Determine the [X, Y] coordinate at the center of the cell enclosing the given text.  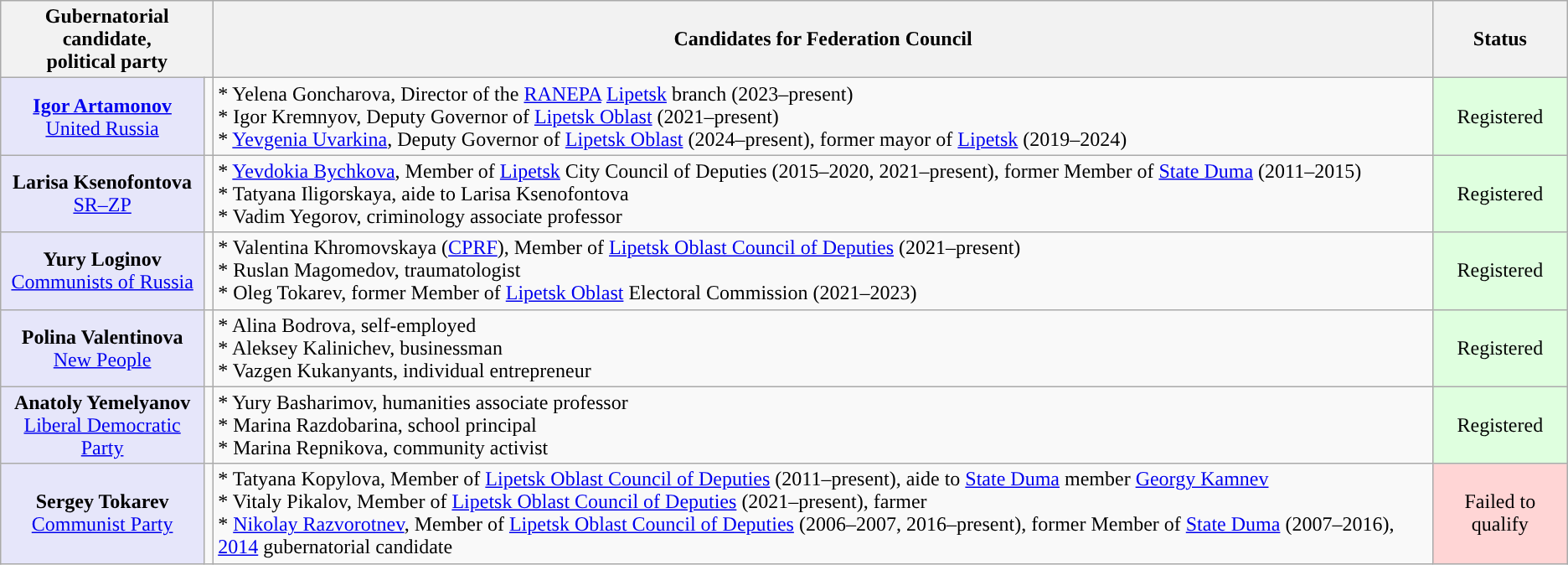
Larisa KsenofontovaSR–ZP [102, 194]
Sergey TokarevCommunist Party [102, 513]
Failed to qualify [1499, 513]
Yury LoginovCommunists of Russia [102, 271]
Candidates for Federation Council [823, 39]
Status [1499, 39]
* Yury Basharimov, humanities associate professor* Marina Razdobarina, school principal* Marina Repnikova, community activist [823, 425]
Polina ValentinovaNew People [102, 348]
Gubernatorial candidate,political party [107, 39]
Anatoly YemelyanovLiberal Democratic Party [102, 425]
* Alina Bodrova, self-employed* Aleksey Kalinichev, businessman* Vazgen Kukanyants, individual entrepreneur [823, 348]
Igor ArtamonovUnited Russia [102, 117]
